Extract the (x, y) coordinate from the center of the cell holding the provided text.  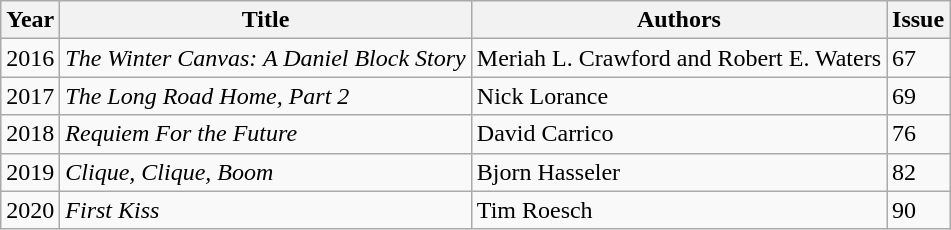
Authors (678, 20)
Year (30, 20)
Nick Lorance (678, 96)
90 (918, 210)
69 (918, 96)
The Winter Canvas: A Daniel Block Story (266, 58)
The Long Road Home, Part 2 (266, 96)
67 (918, 58)
Title (266, 20)
76 (918, 134)
2019 (30, 172)
Requiem For the Future (266, 134)
Meriah L. Crawford and Robert E. Waters (678, 58)
First Kiss (266, 210)
2020 (30, 210)
82 (918, 172)
Clique, Clique, Boom (266, 172)
Tim Roesch (678, 210)
Bjorn Hasseler (678, 172)
2017 (30, 96)
David Carrico (678, 134)
2016 (30, 58)
Issue (918, 20)
2018 (30, 134)
